From the cell containing the given text, extract its center point as (x, y) coordinate. 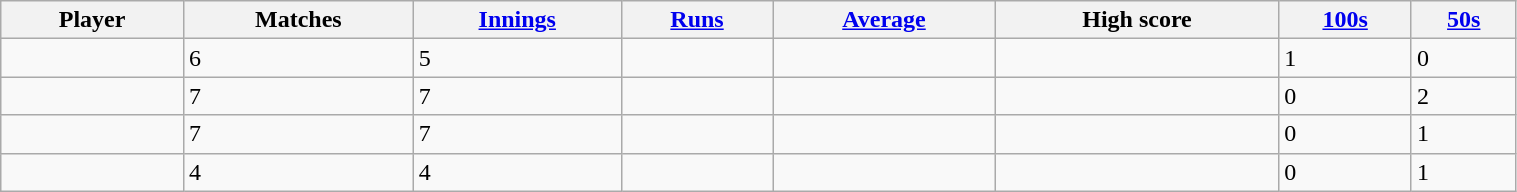
6 (298, 58)
High score (1137, 20)
5 (517, 58)
Runs (697, 20)
100s (1346, 20)
50s (1464, 20)
Player (92, 20)
Innings (517, 20)
Average (884, 20)
2 (1464, 96)
Matches (298, 20)
